Provide the (x, y) coordinate of the cell's center where the given text is located.  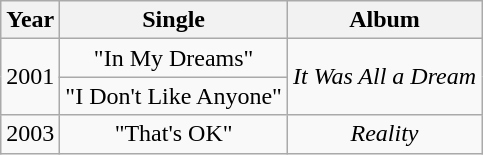
"In My Dreams" (174, 58)
"I Don't Like Anyone" (174, 96)
Year (30, 20)
2001 (30, 77)
Single (174, 20)
2003 (30, 134)
"That's OK" (174, 134)
Album (384, 20)
Reality (384, 134)
It Was All a Dream (384, 77)
